Locate the cell with the specified text and output its (x, y) center coordinate. 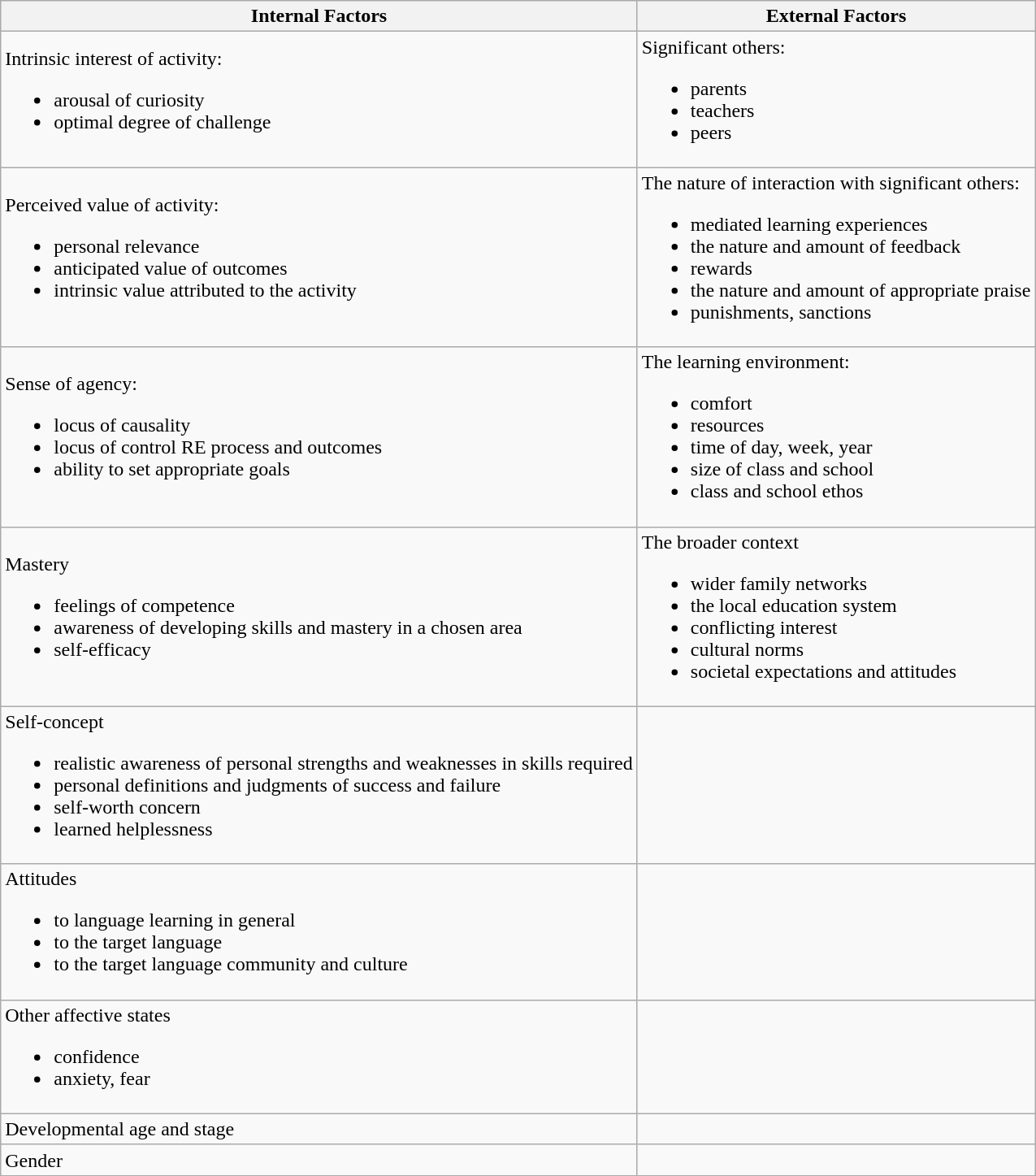
The learning environment:comfortresourcestime of day, week, yearsize of class and schoolclass and school ethos (836, 437)
Developmental age and stage (319, 1129)
Perceived value of activity:personal relevanceanticipated value of outcomesintrinsic value attributed to the activity (319, 257)
Gender (319, 1160)
External Factors (836, 16)
Other affective statesconfidenceanxiety, fear (319, 1057)
The broader contextwider family networksthe local education systemconflicting interestcultural normssocietal expectations and attitudes (836, 616)
Internal Factors (319, 16)
Attitudesto language learning in generalto the target languageto the target language community and culture (319, 931)
Masteryfeelings of competenceawareness of developing skills and mastery in a chosen areaself-efficacy (319, 616)
Sense of agency:locus of causalitylocus of control RE process and outcomesability to set appropriate goals (319, 437)
Intrinsic interest of activity:arousal of curiosityoptimal degree of challenge (319, 99)
Significant others:parentsteacherspeers (836, 99)
